Capture the cell that displays the provided text and extract its (X, Y) central coordinate. 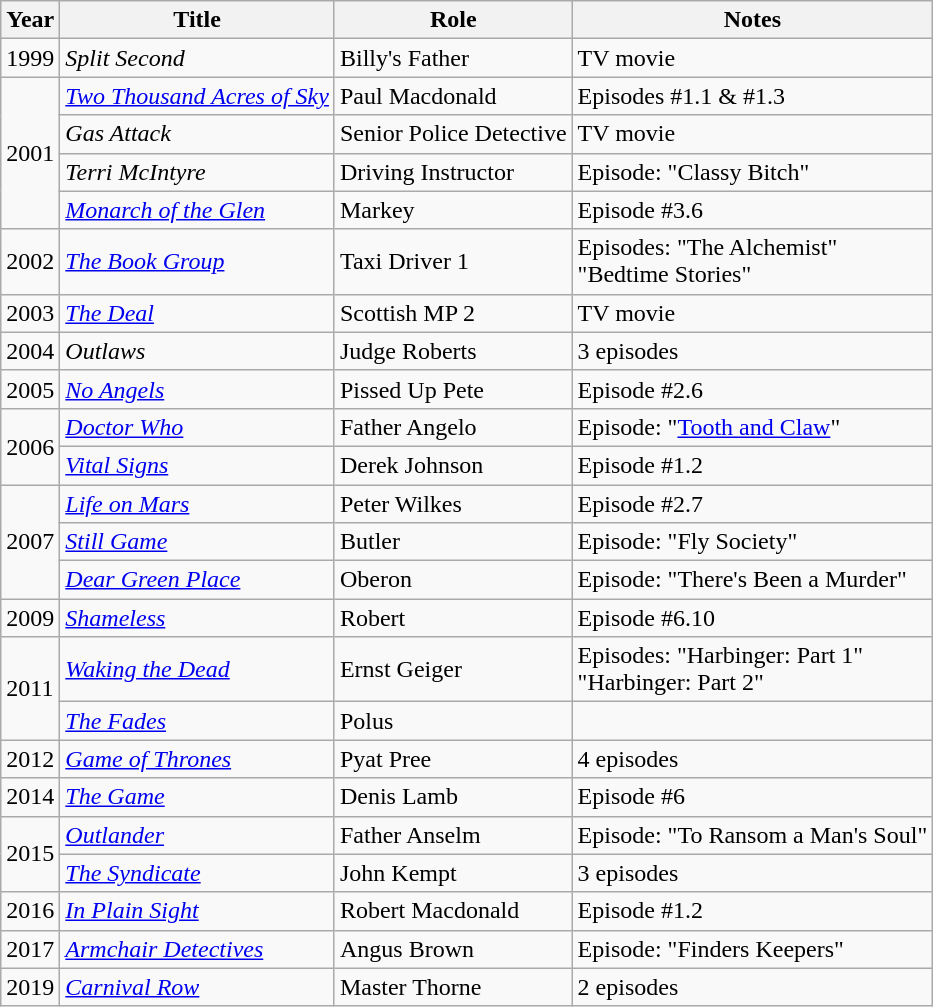
Shameless (198, 618)
No Angels (198, 389)
The Fades (198, 721)
Peter Wilkes (453, 503)
Father Angelo (453, 427)
2006 (30, 446)
Doctor Who (198, 427)
Butler (453, 542)
Master Thorne (453, 987)
2002 (30, 262)
Episode: "Fly Society" (752, 542)
2011 (30, 688)
Episode: "There's Been a Murder" (752, 580)
Waking the Dead (198, 670)
In Plain Sight (198, 911)
Episode: "Tooth and Claw" (752, 427)
The Deal (198, 313)
Role (453, 20)
Father Anselm (453, 835)
Terri McIntyre (198, 172)
Angus Brown (453, 949)
2014 (30, 797)
Paul Macdonald (453, 96)
Outlander (198, 835)
2001 (30, 153)
Title (198, 20)
Derek Johnson (453, 465)
2017 (30, 949)
Monarch of the Glen (198, 210)
Pissed Up Pete (453, 389)
Scottish MP 2 (453, 313)
Armchair Detectives (198, 949)
Episodes: "Harbinger: Part 1""Harbinger: Part 2" (752, 670)
2007 (30, 541)
Life on Mars (198, 503)
Episode: "Finders Keepers" (752, 949)
Oberon (453, 580)
Pyat Pree (453, 759)
2016 (30, 911)
Episode #3.6 (752, 210)
Driving Instructor (453, 172)
Robert (453, 618)
Markey (453, 210)
Episodes: "The Alchemist""Bedtime Stories" (752, 262)
2012 (30, 759)
Polus (453, 721)
Still Game (198, 542)
Episode #6.10 (752, 618)
1999 (30, 58)
Denis Lamb (453, 797)
The Syndicate (198, 873)
Episode #2.6 (752, 389)
Judge Roberts (453, 351)
The Book Group (198, 262)
Episode: "To Ransom a Man's Soul" (752, 835)
Episode #6 (752, 797)
Episode #2.7 (752, 503)
Split Second (198, 58)
2 episodes (752, 987)
2003 (30, 313)
2009 (30, 618)
John Kempt (453, 873)
Year (30, 20)
Carnival Row (198, 987)
2004 (30, 351)
Dear Green Place (198, 580)
Taxi Driver 1 (453, 262)
2019 (30, 987)
Ernst Geiger (453, 670)
Two Thousand Acres of Sky (198, 96)
Robert Macdonald (453, 911)
Notes (752, 20)
Episode: "Classy Bitch" (752, 172)
Vital Signs (198, 465)
Outlaws (198, 351)
2015 (30, 854)
4 episodes (752, 759)
Gas Attack (198, 134)
2005 (30, 389)
The Game (198, 797)
Episodes #1.1 & #1.3 (752, 96)
Game of Thrones (198, 759)
Billy's Father (453, 58)
Senior Police Detective (453, 134)
